Pinpoint the cell where the given text exists, returning its [X, Y] midpoint coordinate. 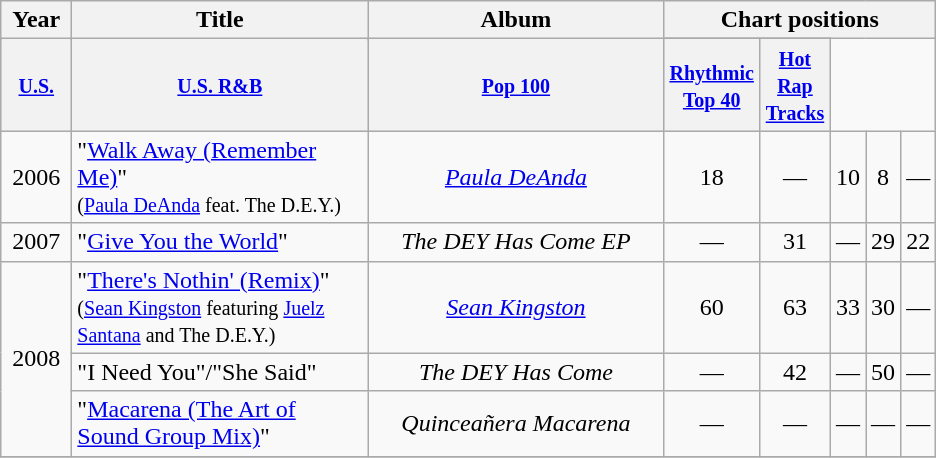
Year [36, 20]
42 [794, 372]
"I Need You"/"She Said" [220, 372]
29 [884, 242]
"Give You the World" [220, 242]
Album [516, 20]
"Walk Away (Remember Me)" (Paula DeAnda feat. The D.E.Y.) [220, 177]
50 [884, 372]
2006 [36, 177]
Rhythmic Top 40 [712, 85]
63 [794, 307]
"There's Nothin' (Remix)"(Sean Kingston featuring Juelz Santana and The D.E.Y.) [220, 307]
31 [794, 242]
Chart positions [800, 20]
The DEY Has Come EP [516, 242]
Pop 100 [516, 85]
U.S. [36, 85]
Title [220, 20]
2007 [36, 242]
2008 [36, 358]
Paula DeAnda [516, 177]
33 [848, 307]
Sean Kingston [516, 307]
10 [848, 177]
Quinceañera Macarena [516, 424]
The DEY Has Come [516, 372]
18 [712, 177]
"Macarena (The Art of Sound Group Mix)" [220, 424]
22 [918, 242]
30 [884, 307]
U.S. R&B [220, 85]
60 [712, 307]
Hot Rap Tracks [794, 85]
8 [884, 177]
